Output the (x, y) coordinate of the center of the cell containing the given text.  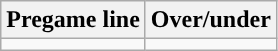
Pregame line (74, 20)
Over/under (210, 20)
